Return (x, y) of the center of cell containing provided text 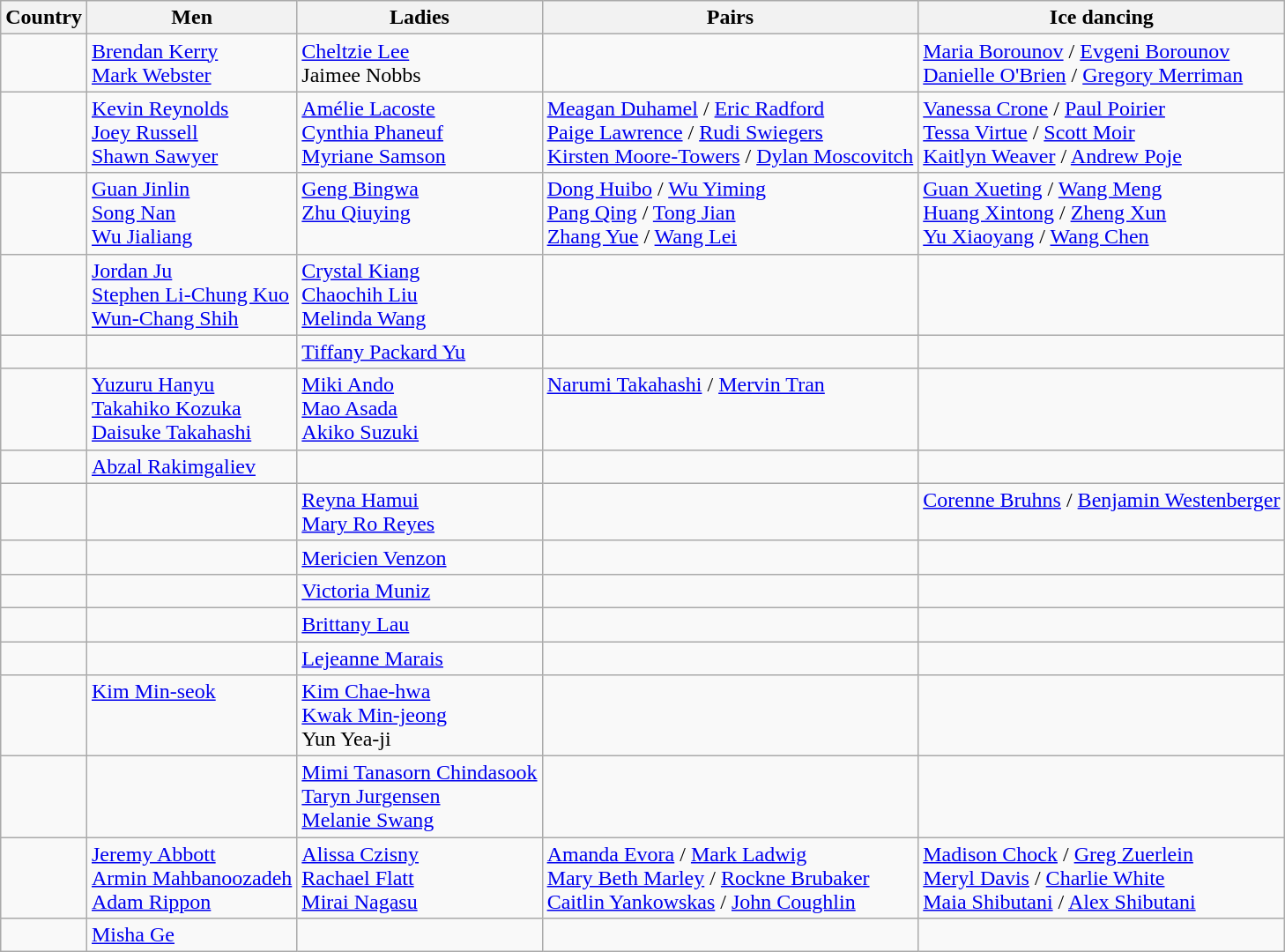
Mimi Tanasorn Chindasook Taryn Jurgensen Melanie Swang (420, 797)
Vanessa Crone / Paul Poirier Tessa Virtue / Scott Moir Kaitlyn Weaver / Andrew Poje (1102, 132)
Kim Chae-hwa Kwak Min-jeong Yun Yea-ji (420, 716)
Country (44, 18)
Ladies (420, 18)
Dong Huibo / Wu Yiming Pang Qing / Tong Jian Zhang Yue / Wang Lei (730, 213)
Kim Min-seok (191, 716)
Meagan Duhamel / Eric Radford Paige Lawrence / Rudi Swiegers Kirsten Moore-Towers / Dylan Moscovitch (730, 132)
Geng Bingwa Zhu Qiuying (420, 213)
Narumi Takahashi / Mervin Tran (730, 409)
Brittany Lau (420, 624)
Jordan Ju Stephen Li-Chung Kuo Wun-Chang Shih (191, 294)
Guan Jinlin Song Nan Wu Jialiang (191, 213)
Lejeanne Marais (420, 658)
Madison Chock / Greg Zuerlein Meryl Davis / Charlie White Maia Shibutani / Alex Shibutani (1102, 878)
Mericien Venzon (420, 557)
Miki Ando Mao Asada Akiko Suzuki (420, 409)
Amanda Evora / Mark Ladwig Mary Beth Marley / Rockne Brubaker Caitlin Yankowskas / John Coughlin (730, 878)
Jeremy Abbott Armin Mahbanoozadeh Adam Rippon (191, 878)
Pairs (730, 18)
Misha Ge (191, 935)
Men (191, 18)
Tiffany Packard Yu (420, 352)
Kevin Reynolds Joey Russell Shawn Sawyer (191, 132)
Reyna Hamui Mary Ro Reyes (420, 511)
Abzal Rakimgaliev (191, 466)
Ice dancing (1102, 18)
Guan Xueting / Wang Meng Huang Xintong / Zheng Xun Yu Xiaoyang / Wang Chen (1102, 213)
Alissa Czisny Rachael Flatt Mirai Nagasu (420, 878)
Crystal Kiang Chaochih Liu Melinda Wang (420, 294)
Brendan Kerry Mark Webster (191, 63)
Victoria Muniz (420, 591)
Cheltzie Lee Jaimee Nobbs (420, 63)
Yuzuru Hanyu Takahiko Kozuka Daisuke Takahashi (191, 409)
Maria Borounov / Evgeni Borounov Danielle O'Brien / Gregory Merriman (1102, 63)
Corenne Bruhns / Benjamin Westenberger (1102, 511)
Amélie Lacoste Cynthia Phaneuf Myriane Samson (420, 132)
